Provide the (X, Y) coordinate of the cell's center where the given text is located.  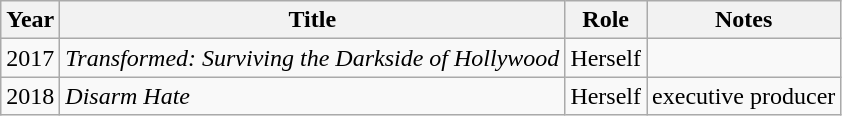
Year (30, 20)
Role (606, 20)
Transformed: Surviving the Darkside of Hollywood (312, 58)
2017 (30, 58)
Title (312, 20)
Disarm Hate (312, 96)
executive producer (744, 96)
Notes (744, 20)
2018 (30, 96)
